Provide the (X, Y) coordinate of the cell's center where the given text is located.  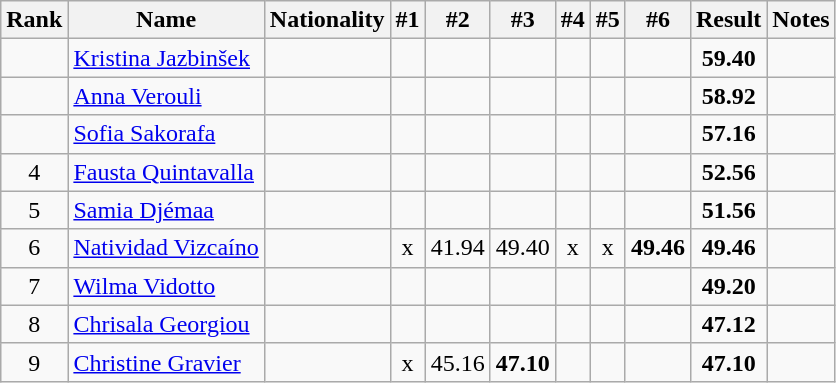
Chrisala Georgiou (166, 324)
58.92 (728, 96)
Rank (34, 20)
Sofia Sakorafa (166, 134)
49.20 (728, 286)
Notes (801, 20)
6 (34, 248)
41.94 (458, 248)
57.16 (728, 134)
47.12 (728, 324)
#4 (572, 20)
#3 (522, 20)
Nationality (327, 20)
#2 (458, 20)
Kristina Jazbinšek (166, 58)
52.56 (728, 172)
5 (34, 210)
8 (34, 324)
45.16 (458, 362)
Samia Djémaa (166, 210)
49.40 (522, 248)
59.40 (728, 58)
Natividad Vizcaíno (166, 248)
Fausta Quintavalla (166, 172)
51.56 (728, 210)
Christine Gravier (166, 362)
7 (34, 286)
#5 (608, 20)
Result (728, 20)
9 (34, 362)
Anna Verouli (166, 96)
Wilma Vidotto (166, 286)
#1 (408, 20)
#6 (658, 20)
Name (166, 20)
4 (34, 172)
